Detect which cell encompasses the target text, then output its [x, y] center coordinate. 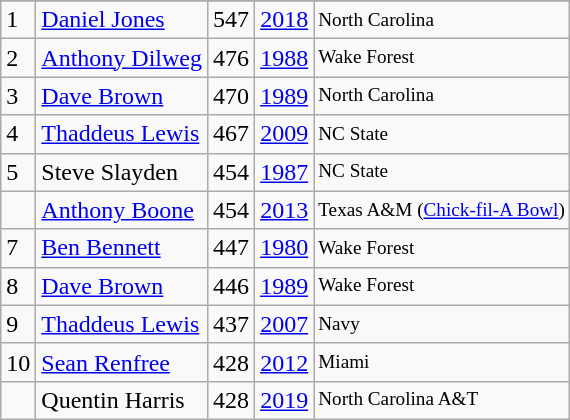
476 [232, 58]
Texas A&M (Chick-fil-A Bowl) [442, 210]
1 [18, 20]
547 [232, 20]
437 [232, 324]
2007 [284, 324]
10 [18, 362]
2013 [284, 210]
1980 [284, 248]
Daniel Jones [122, 20]
9 [18, 324]
1988 [284, 58]
4 [18, 134]
470 [232, 96]
Steve Slayden [122, 172]
2019 [284, 400]
Miami [442, 362]
2018 [284, 20]
Sean Renfree [122, 362]
2009 [284, 134]
8 [18, 286]
Ben Bennett [122, 248]
467 [232, 134]
3 [18, 96]
446 [232, 286]
Navy [442, 324]
Anthony Boone [122, 210]
447 [232, 248]
2012 [284, 362]
1987 [284, 172]
Anthony Dilweg [122, 58]
5 [18, 172]
Quentin Harris [122, 400]
North Carolina A&T [442, 400]
7 [18, 248]
2 [18, 58]
